Return [x, y] of the center of cell containing provided text 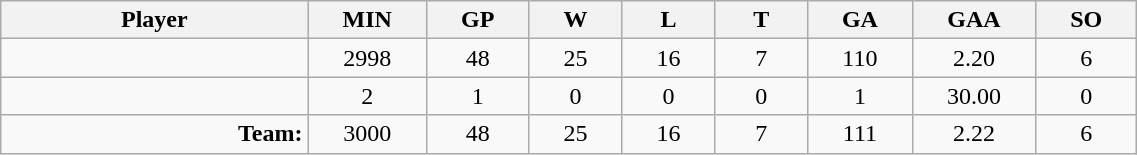
2.20 [974, 58]
Player [154, 20]
2998 [367, 58]
110 [860, 58]
2 [367, 96]
W [576, 20]
3000 [367, 134]
2.22 [974, 134]
MIN [367, 20]
SO [1086, 20]
30.00 [974, 96]
T [761, 20]
111 [860, 134]
GP [477, 20]
GA [860, 20]
L [668, 20]
GAA [974, 20]
Team: [154, 134]
